Detect which cell encompasses the target text, then output its [X, Y] center coordinate. 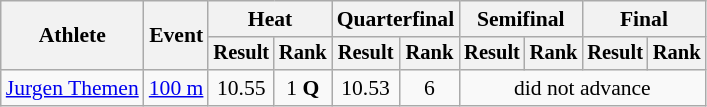
Final [644, 19]
Semifinal [520, 19]
6 [430, 88]
10.53 [366, 88]
100 m [176, 88]
did not advance [582, 88]
Jurgen Themen [72, 88]
Athlete [72, 36]
Event [176, 36]
Quarterfinal [396, 19]
Heat [270, 19]
1 Q [303, 88]
10.55 [241, 88]
